Identify which cell holds the provided text, then report its [x, y] central coordinate. 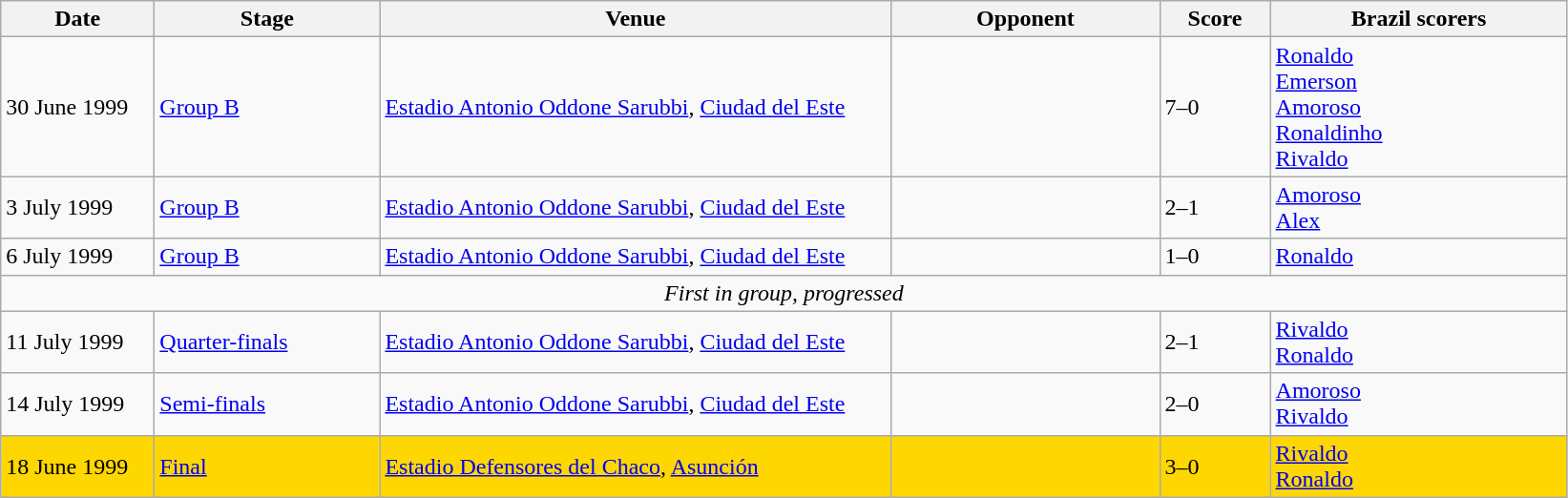
30 June 1999 [78, 107]
Score [1215, 19]
2–0 [1215, 405]
Stage [267, 19]
1–0 [1215, 257]
18 June 1999 [78, 466]
Date [78, 19]
6 July 1999 [78, 257]
Final [267, 466]
14 July 1999 [78, 405]
Venue [636, 19]
Amoroso Rivaldo [1418, 405]
3–0 [1215, 466]
Quarter-finals [267, 342]
11 July 1999 [78, 342]
7–0 [1215, 107]
Estadio Defensores del Chaco, Asunción [636, 466]
Semi-finals [267, 405]
First in group, progressed [784, 293]
Amoroso Alex [1418, 208]
Ronaldo Emerson Amoroso Ronaldinho Rivaldo [1418, 107]
Ronaldo [1418, 257]
Opponent [1025, 19]
Brazil scorers [1418, 19]
3 July 1999 [78, 208]
